Pinpoint the cell where the given text exists, returning its [x, y] midpoint coordinate. 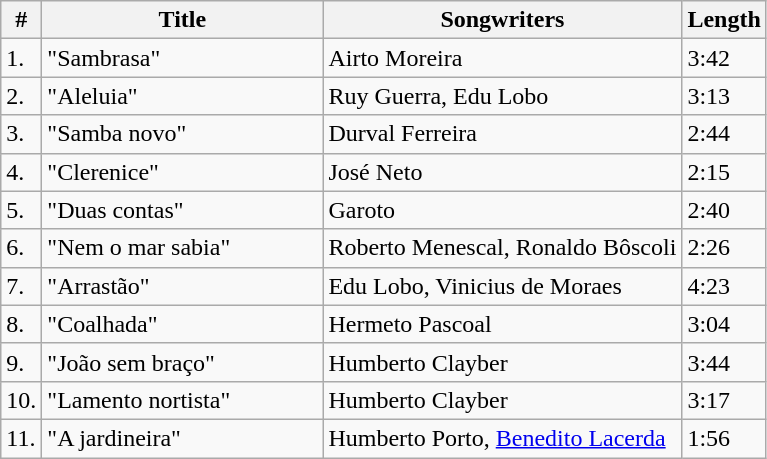
10. [22, 400]
Edu Lobo, Vinicius de Moraes [502, 286]
2:44 [724, 134]
9. [22, 362]
4:23 [724, 286]
"Coalhada" [182, 324]
"Duas contas" [182, 210]
Durval Ferreira [502, 134]
6. [22, 248]
2:26 [724, 248]
Hermeto Pascoal [502, 324]
Garoto [502, 210]
2:15 [724, 172]
5. [22, 210]
"A jardineira" [182, 438]
"João sem braço" [182, 362]
"Clerenice" [182, 172]
Humberto Porto, Benedito Lacerda [502, 438]
# [22, 20]
"Samba novo" [182, 134]
1. [22, 58]
2:40 [724, 210]
3:04 [724, 324]
4. [22, 172]
3. [22, 134]
3:42 [724, 58]
8. [22, 324]
"Aleluia" [182, 96]
Title [182, 20]
"Arrastão" [182, 286]
3:13 [724, 96]
"Sambrasa" [182, 58]
"Lamento nortista" [182, 400]
Airto Moreira [502, 58]
3:44 [724, 362]
11. [22, 438]
1:56 [724, 438]
Songwriters [502, 20]
Length [724, 20]
"Nem o mar sabia" [182, 248]
Ruy Guerra, Edu Lobo [502, 96]
2. [22, 96]
José Neto [502, 172]
Roberto Menescal, Ronaldo Bôscoli [502, 248]
7. [22, 286]
3:17 [724, 400]
